Capture the cell that displays the provided text and extract its [x, y] central coordinate. 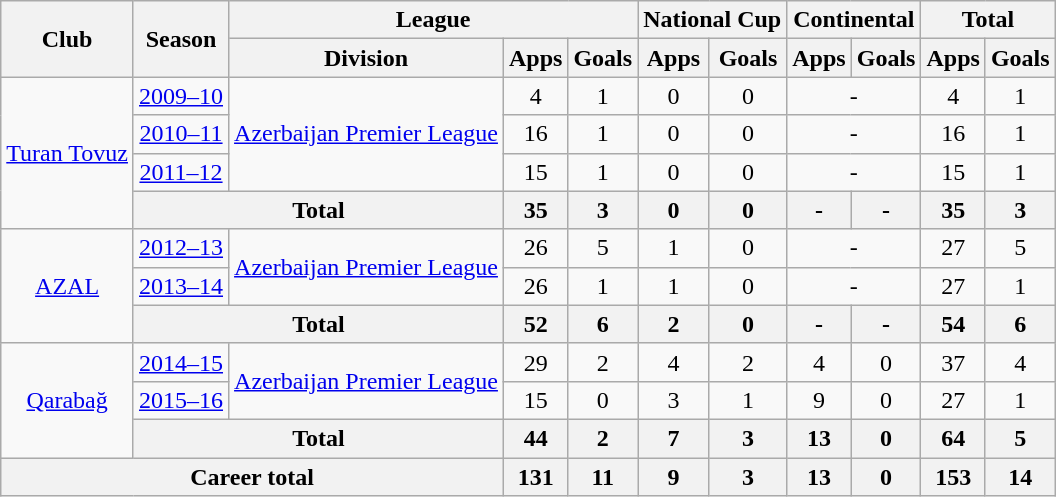
14 [1020, 477]
Season [180, 39]
44 [535, 438]
37 [953, 362]
2010–11 [180, 134]
64 [953, 438]
2015–16 [180, 400]
2014–15 [180, 362]
National Cup [712, 20]
Career total [252, 477]
Continental [854, 20]
131 [535, 477]
2013–14 [180, 286]
Turan Tovuz [68, 153]
153 [953, 477]
7 [674, 438]
Qarabağ [68, 400]
Division [366, 58]
29 [535, 362]
2011–12 [180, 172]
54 [953, 324]
2012–13 [180, 248]
Club [68, 39]
11 [603, 477]
2009–10 [180, 96]
League [434, 20]
AZAL [68, 286]
52 [535, 324]
